Capture the cell that displays the provided text and extract its [x, y] central coordinate. 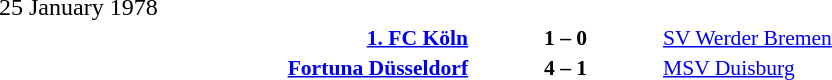
1 – 0 [566, 38]
